Search for the cell housing the specified text and yield its (x, y) center coordinate. 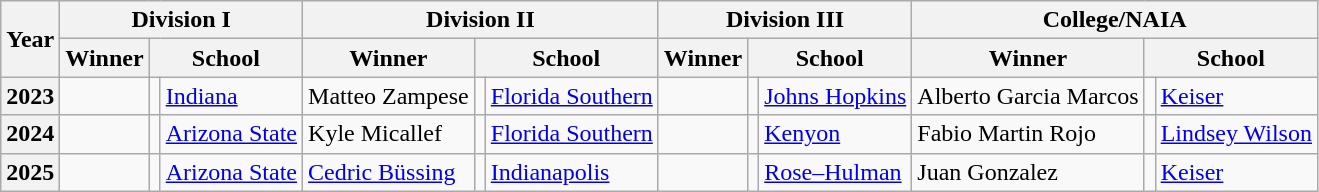
Cedric Büssing (389, 172)
2024 (30, 134)
Indiana (231, 96)
College/NAIA (1115, 20)
2025 (30, 172)
Johns Hopkins (836, 96)
Alberto Garcia Marcos (1028, 96)
Kenyon (836, 134)
Fabio Martin Rojo (1028, 134)
Division II (481, 20)
Kyle Micallef (389, 134)
Division I (182, 20)
2023 (30, 96)
Lindsey Wilson (1236, 134)
Matteo Zampese (389, 96)
Indianapolis (572, 172)
Juan Gonzalez (1028, 172)
Rose–Hulman (836, 172)
Year (30, 39)
Division III (784, 20)
